Scan for the cell matching the given text and deliver its [X, Y] coordinate at center. 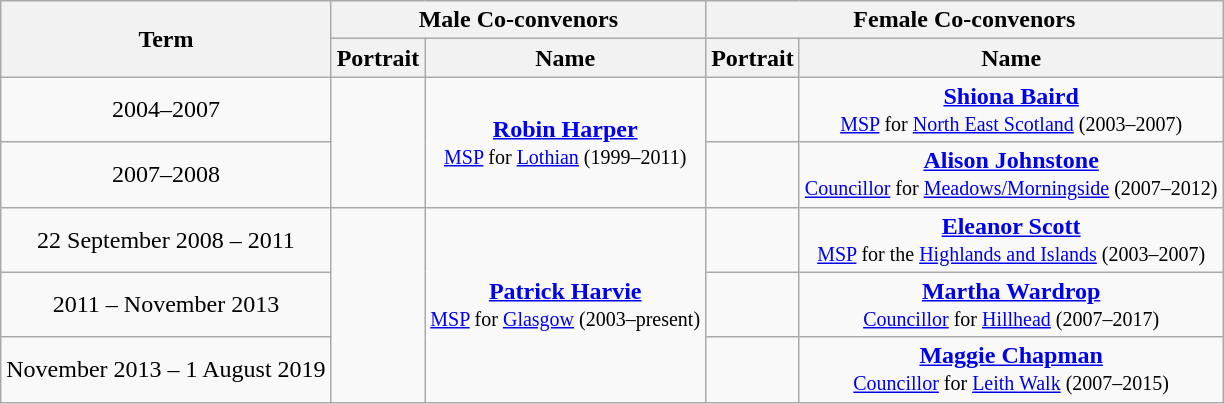
Patrick HarvieMSP for Glasgow (2003–present) [566, 304]
Alison JohnstoneCouncillor for Meadows/Morningside (2007–2012) [1011, 174]
Eleanor ScottMSP for the Highlands and Islands (2003–2007) [1011, 240]
Maggie ChapmanCouncillor for Leith Walk (2007–2015) [1011, 370]
Shiona BairdMSP for North East Scotland (2003–2007) [1011, 110]
Robin HarperMSP for Lothian (1999–2011) [566, 142]
November 2013 – 1 August 2019 [166, 370]
22 September 2008 – 2011 [166, 240]
Term [166, 39]
2011 – November 2013 [166, 304]
2007–2008 [166, 174]
Female Co-convenors [964, 20]
2004–2007 [166, 110]
Martha WardropCouncillor for Hillhead (2007–2017) [1011, 304]
Male Co-convenors [518, 20]
